Return the [X, Y] coordinate for the center point of the cell that contains the specified text.  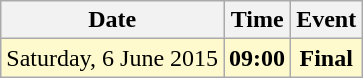
Final [326, 58]
Event [326, 20]
09:00 [258, 58]
Time [258, 20]
Saturday, 6 June 2015 [112, 58]
Date [112, 20]
